Locate the cell with the specified text and output its (X, Y) center coordinate. 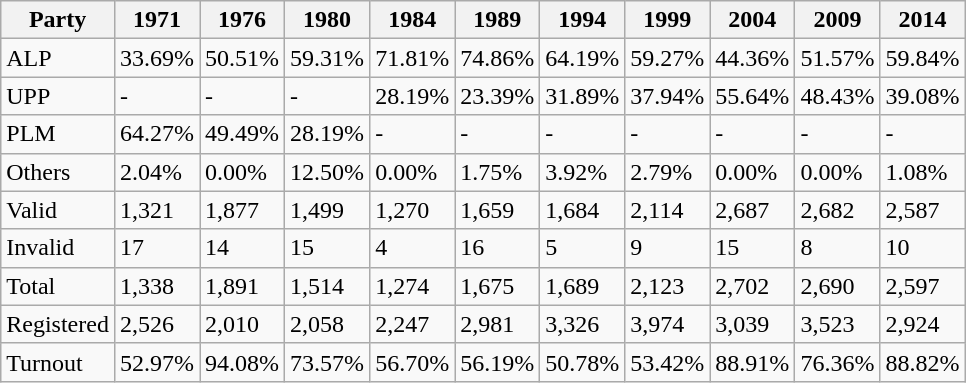
23.39% (498, 96)
PLM (58, 134)
10 (922, 248)
56.70% (412, 362)
Registered (58, 324)
1976 (242, 20)
ALP (58, 58)
88.91% (752, 362)
1,499 (328, 210)
59.31% (328, 58)
2,587 (922, 210)
2,687 (752, 210)
1,338 (156, 286)
UPP (58, 96)
1,270 (412, 210)
1,684 (582, 210)
71.81% (412, 58)
50.51% (242, 58)
1,659 (498, 210)
88.82% (922, 362)
1.08% (922, 172)
1.75% (498, 172)
9 (668, 248)
50.78% (582, 362)
73.57% (328, 362)
2.79% (668, 172)
51.57% (838, 58)
3,523 (838, 324)
Turnout (58, 362)
64.19% (582, 58)
53.42% (668, 362)
2,058 (328, 324)
1984 (412, 20)
8 (838, 248)
2,981 (498, 324)
2009 (838, 20)
33.69% (156, 58)
1,514 (328, 286)
2,247 (412, 324)
56.19% (498, 362)
2,526 (156, 324)
37.94% (668, 96)
52.97% (156, 362)
2,114 (668, 210)
1980 (328, 20)
2,702 (752, 286)
Valid (58, 210)
3,326 (582, 324)
17 (156, 248)
1989 (498, 20)
74.86% (498, 58)
2,682 (838, 210)
Total (58, 286)
94.08% (242, 362)
1999 (668, 20)
1,877 (242, 210)
1994 (582, 20)
Party (58, 20)
2,690 (838, 286)
2.04% (156, 172)
64.27% (156, 134)
49.49% (242, 134)
1,321 (156, 210)
48.43% (838, 96)
2,597 (922, 286)
2014 (922, 20)
Invalid (58, 248)
16 (498, 248)
59.84% (922, 58)
2,010 (242, 324)
2,123 (668, 286)
1,274 (412, 286)
3,974 (668, 324)
31.89% (582, 96)
Others (58, 172)
1,891 (242, 286)
1,675 (498, 286)
3,039 (752, 324)
1971 (156, 20)
2004 (752, 20)
12.50% (328, 172)
14 (242, 248)
76.36% (838, 362)
2,924 (922, 324)
3.92% (582, 172)
1,689 (582, 286)
59.27% (668, 58)
44.36% (752, 58)
4 (412, 248)
55.64% (752, 96)
5 (582, 248)
39.08% (922, 96)
